Output the [X, Y] coordinate of the center of the cell containing the given text.  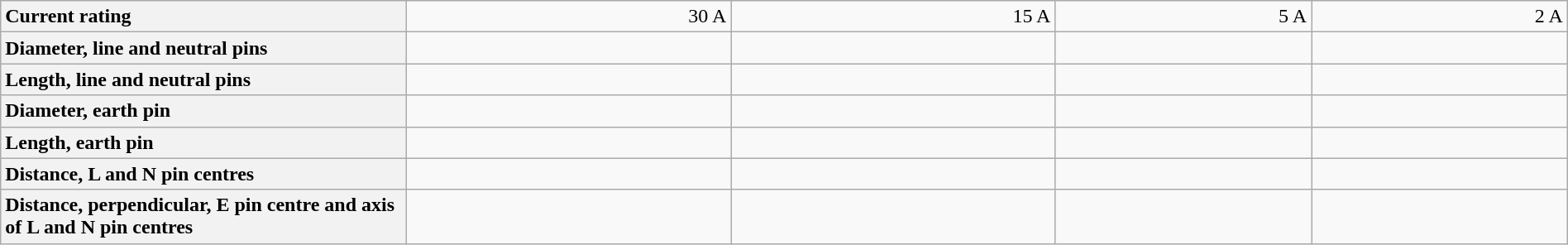
5 A [1183, 17]
Length, earth pin [203, 142]
Current rating [203, 17]
15 A [893, 17]
Diameter, line and neutral pins [203, 48]
30 A [569, 17]
Diameter, earth pin [203, 111]
Distance, perpendicular, E pin centre and axis of L and N pin centres [203, 217]
Length, line and neutral pins [203, 79]
2 A [1440, 17]
Distance, L and N pin centres [203, 174]
